From the cell containing the given text, extract its center point as [x, y] coordinate. 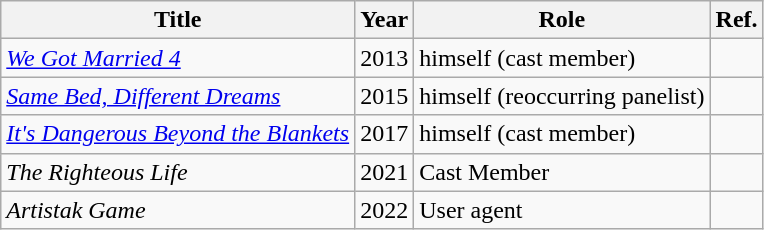
Role [562, 20]
Title [178, 20]
The Righteous Life [178, 172]
Same Bed, Different Dreams [178, 96]
User agent [562, 210]
Artistak Game [178, 210]
We Got Married 4 [178, 58]
himself (reoccurring panelist) [562, 96]
2013 [384, 58]
Year [384, 20]
Ref. [736, 20]
Cast Member [562, 172]
2022 [384, 210]
It's Dangerous Beyond the Blankets [178, 134]
2017 [384, 134]
2021 [384, 172]
2015 [384, 96]
